Return [X, Y] of the center of cell containing provided text 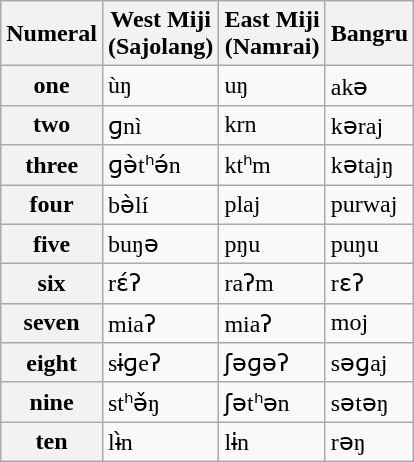
five [52, 244]
purwaj [369, 204]
raʔm [272, 284]
səɡaj [369, 363]
bə̀lí [160, 204]
eight [52, 363]
East Miji(Namrai) [272, 34]
plaj [272, 204]
sətəŋ [369, 402]
lɨ̀n [160, 442]
Numeral [52, 34]
ktʰm [272, 165]
six [52, 284]
three [52, 165]
ùŋ [160, 86]
uŋ [272, 86]
rɛʔ [369, 284]
akə [369, 86]
one [52, 86]
pŋu [272, 244]
ten [52, 442]
seven [52, 323]
puŋu [369, 244]
lɨn [272, 442]
West Miji(Sajolang) [160, 34]
kətajŋ [369, 165]
kəraj [369, 125]
krn [272, 125]
ʃətʰən [272, 402]
stʰə̌ŋ [160, 402]
rɛ́ʔ [160, 284]
ɡnì [160, 125]
ɡə̀tʰə́n [160, 165]
sɨɡeʔ [160, 363]
Bangru [369, 34]
moj [369, 323]
nine [52, 402]
ʃəɡəʔ [272, 363]
two [52, 125]
buŋə [160, 244]
four [52, 204]
rəŋ [369, 442]
